Locate the cell with the specified text and output its [X, Y] center coordinate. 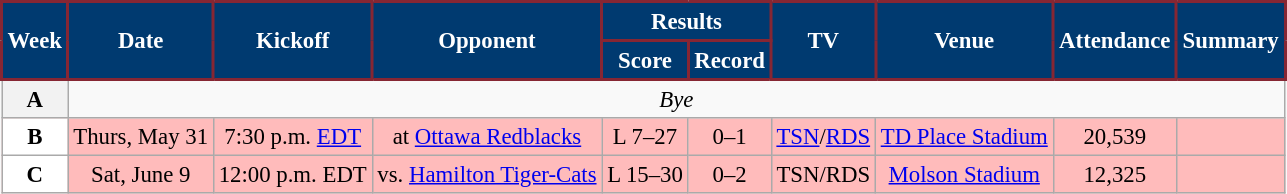
TV [823, 41]
7:30 p.m. EDT [292, 137]
L 15–30 [645, 175]
Date [140, 41]
Kickoff [292, 41]
Opponent [487, 41]
Attendance [1114, 41]
C [36, 175]
12:00 p.m. EDT [292, 175]
20,539 [1114, 137]
Molson Stadium [964, 175]
Thurs, May 31 [140, 137]
at Ottawa Redblacks [487, 137]
Sat, June 9 [140, 175]
A [36, 99]
B [36, 137]
vs. Hamilton Tiger-Cats [487, 175]
Summary [1231, 41]
Venue [964, 41]
Results [686, 22]
Week [36, 41]
L 7–27 [645, 137]
0–1 [730, 137]
Record [730, 60]
Score [645, 60]
Bye [676, 99]
0–2 [730, 175]
12,325 [1114, 175]
TD Place Stadium [964, 137]
